Identify which cell holds the provided text, then report its [x, y] central coordinate. 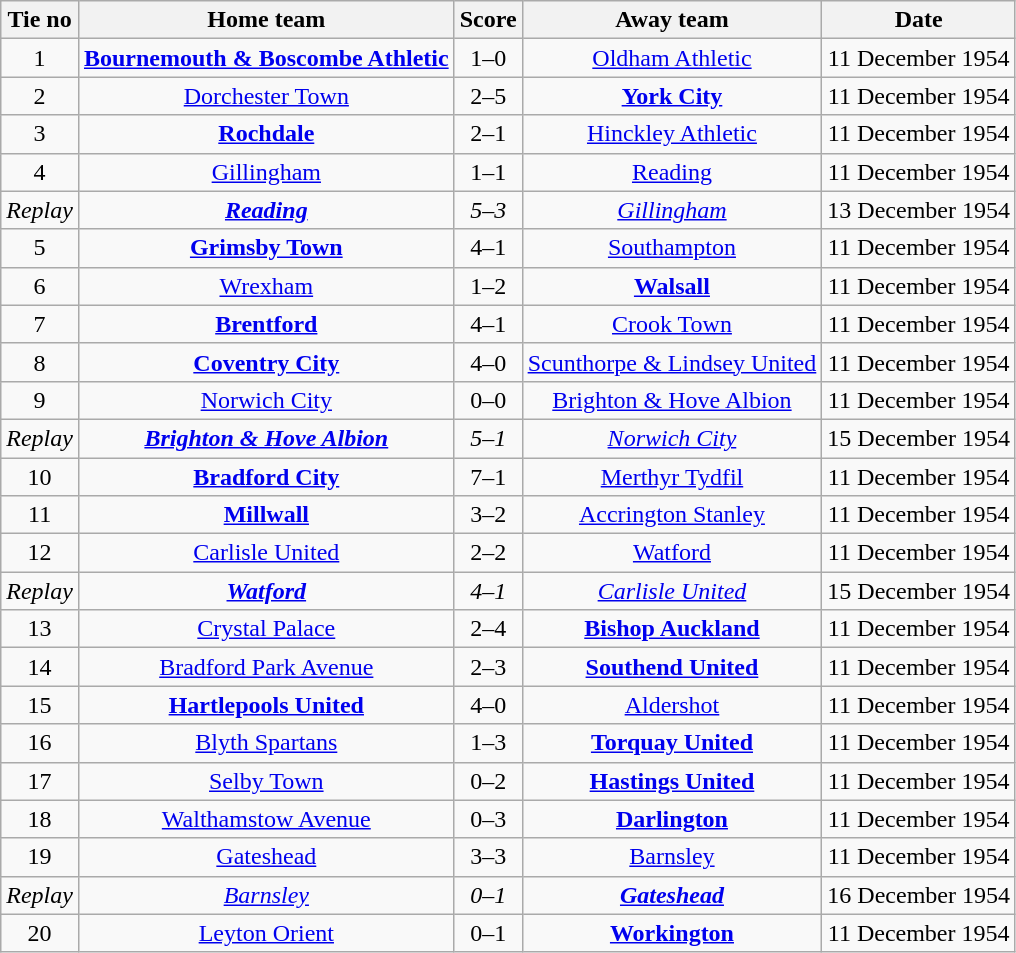
1–1 [488, 172]
Bradford City [266, 477]
Scunthorpe & Lindsey United [672, 362]
Coventry City [266, 362]
Wrexham [266, 286]
Bishop Auckland [672, 629]
Date [919, 20]
2–1 [488, 134]
8 [40, 362]
Oldham Athletic [672, 58]
Hinckley Athletic [672, 134]
2–4 [488, 629]
Walsall [672, 286]
Blyth Spartans [266, 743]
7 [40, 324]
2–3 [488, 667]
6 [40, 286]
12 [40, 553]
13 [40, 629]
2–5 [488, 96]
1–0 [488, 58]
3–3 [488, 857]
Millwall [266, 515]
0–3 [488, 819]
3 [40, 134]
Southend United [672, 667]
9 [40, 400]
Walthamstow Avenue [266, 819]
Brentford [266, 324]
Bournemouth & Boscombe Athletic [266, 58]
0–2 [488, 781]
Accrington Stanley [672, 515]
18 [40, 819]
Tie no [40, 20]
Hastings United [672, 781]
0–0 [488, 400]
5–3 [488, 210]
Aldershot [672, 705]
Score [488, 20]
15 [40, 705]
Crook Town [672, 324]
Southampton [672, 248]
5–1 [488, 438]
1 [40, 58]
20 [40, 933]
Home team [266, 20]
Workington [672, 933]
Darlington [672, 819]
Rochdale [266, 134]
Leyton Orient [266, 933]
Dorchester Town [266, 96]
Crystal Palace [266, 629]
Bradford Park Avenue [266, 667]
2–2 [488, 553]
13 December 1954 [919, 210]
16 [40, 743]
1–3 [488, 743]
1–2 [488, 286]
Grimsby Town [266, 248]
3–2 [488, 515]
7–1 [488, 477]
2 [40, 96]
4 [40, 172]
5 [40, 248]
Selby Town [266, 781]
Hartlepools United [266, 705]
10 [40, 477]
16 December 1954 [919, 895]
Torquay United [672, 743]
19 [40, 857]
Merthyr Tydfil [672, 477]
14 [40, 667]
Away team [672, 20]
York City [672, 96]
11 [40, 515]
17 [40, 781]
